Locate the cell with the specified text and output its [x, y] center coordinate. 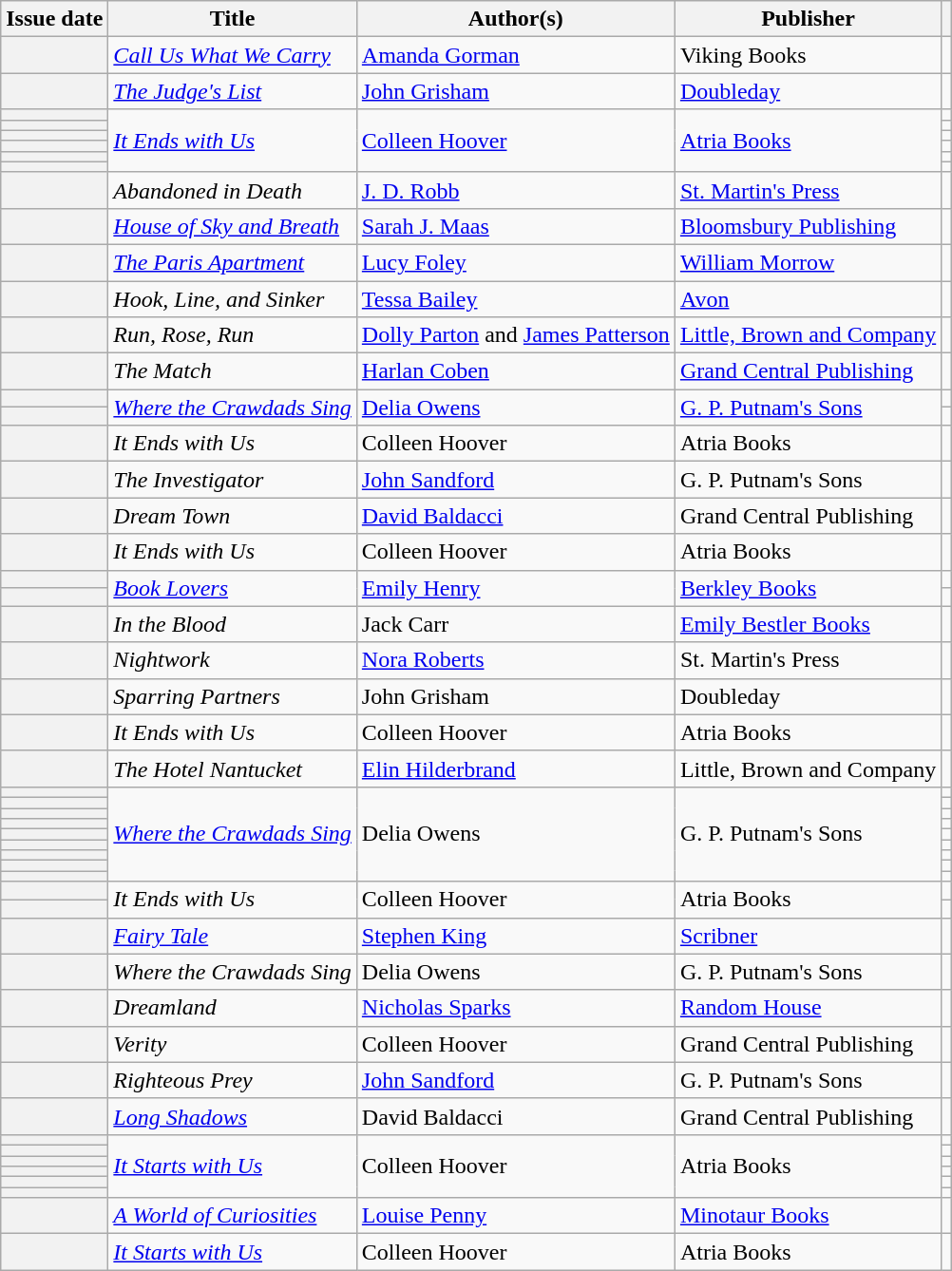
The Paris Apartment [232, 262]
The Investigator [232, 480]
Nora Roberts [515, 660]
Random House [808, 1008]
Verity [232, 1044]
Emily Bestler Books [808, 624]
Louise Penny [515, 1216]
Nicholas Sparks [515, 1008]
Scribner [808, 936]
Run, Rose, Run [232, 335]
Amanda Gorman [515, 55]
Abandoned in Death [232, 190]
Title [232, 19]
House of Sky and Breath [232, 226]
In the Blood [232, 624]
The Hotel Nantucket [232, 768]
Sparring Partners [232, 696]
Call Us What We Carry [232, 55]
Jack Carr [515, 624]
Long Shadows [232, 1116]
Hook, Line, and Sinker [232, 299]
The Match [232, 371]
Berkley Books [808, 588]
Minotaur Books [808, 1216]
Viking Books [808, 55]
Bloomsbury Publishing [808, 226]
Dolly Parton and James Patterson [515, 335]
Tessa Bailey [515, 299]
William Morrow [808, 262]
Author(s) [515, 19]
Lucy Foley [515, 262]
Book Lovers [232, 588]
Sarah J. Maas [515, 226]
Dreamland [232, 1008]
Righteous Prey [232, 1080]
Dream Town [232, 516]
Stephen King [515, 936]
Elin Hilderbrand [515, 768]
The Judge's List [232, 91]
Fairy Tale [232, 936]
Harlan Coben [515, 371]
Issue date [55, 19]
Nightwork [232, 660]
Publisher [808, 19]
J. D. Robb [515, 190]
A World of Curiosities [232, 1216]
Avon [808, 299]
Emily Henry [515, 588]
